Extract the (X, Y) coordinate from the center of the cell holding the provided text.  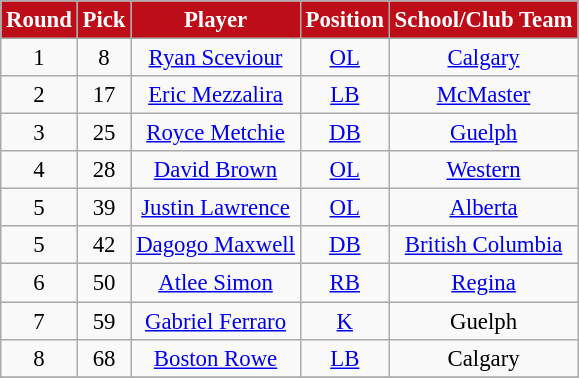
Boston Rowe (216, 358)
RB (344, 283)
6 (39, 283)
2 (39, 95)
28 (104, 170)
Player (216, 20)
Round (39, 20)
1 (39, 58)
42 (104, 245)
Royce Metchie (216, 133)
68 (104, 358)
British Columbia (483, 245)
3 (39, 133)
McMaster (483, 95)
Dagogo Maxwell (216, 245)
David Brown (216, 170)
Gabriel Ferraro (216, 321)
7 (39, 321)
Pick (104, 20)
Western (483, 170)
Ryan Sceviour (216, 58)
Justin Lawrence (216, 208)
Position (344, 20)
School/Club Team (483, 20)
17 (104, 95)
50 (104, 283)
Alberta (483, 208)
25 (104, 133)
K (344, 321)
Eric Mezzalira (216, 95)
59 (104, 321)
39 (104, 208)
Regina (483, 283)
Atlee Simon (216, 283)
4 (39, 170)
